Extract the [x, y] coordinate from the center of the cell holding the provided text.  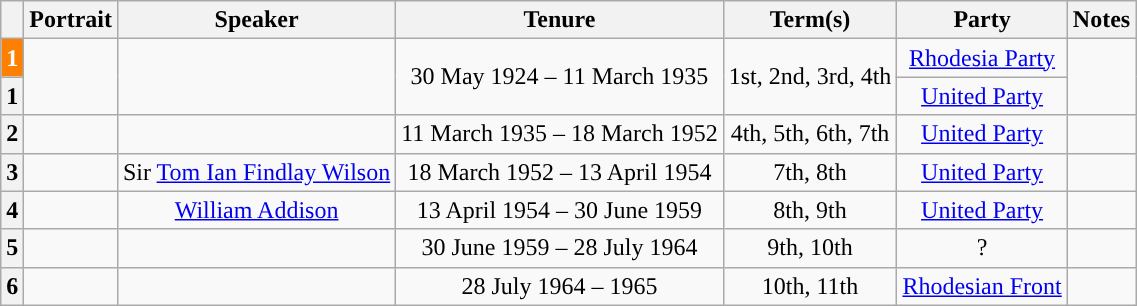
Party [982, 20]
9th, 10th [810, 248]
30 May 1924 – 11 March 1935 [560, 77]
13 April 1954 – 30 June 1959 [560, 210]
6 [12, 286]
Term(s) [810, 20]
3 [12, 172]
Speaker [256, 20]
Tenure [560, 20]
28 July 1964 – 1965 [560, 286]
Rhodesian Front [982, 286]
10th, 11th [810, 286]
Notes [1101, 20]
1st, 2nd, 3rd, 4th [810, 77]
William Addison [256, 210]
Rhodesia Party [982, 58]
7th, 8th [810, 172]
11 March 1935 – 18 March 1952 [560, 134]
5 [12, 248]
4 [12, 210]
18 March 1952 – 13 April 1954 [560, 172]
? [982, 248]
Sir Tom Ian Findlay Wilson [256, 172]
Portrait [71, 20]
30 June 1959 – 28 July 1964 [560, 248]
2 [12, 134]
4th, 5th, 6th, 7th [810, 134]
8th, 9th [810, 210]
